Determine the [x, y] coordinate at the center of the cell enclosing the given text.  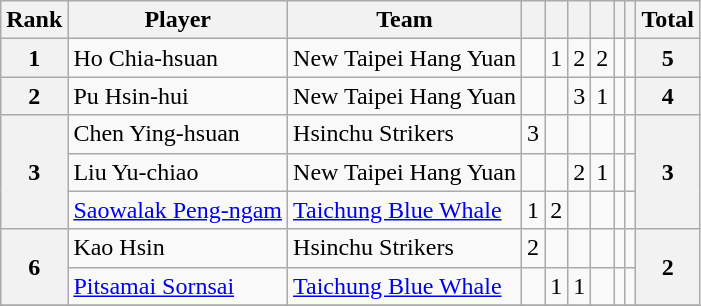
Pu Hsin-hui [178, 96]
Ho Chia-hsuan [178, 58]
Chen Ying-hsuan [178, 134]
Saowalak Peng-ngam [178, 210]
Pitsamai Sornsai [178, 286]
6 [34, 267]
Liu Yu-chiao [178, 172]
Total [668, 20]
Rank [34, 20]
Kao Hsin [178, 248]
Team [405, 20]
Player [178, 20]
4 [668, 96]
5 [668, 58]
